Return the (X, Y) coordinate for the center point of the cell that contains the specified text.  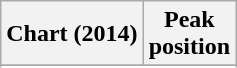
Chart (2014) (72, 34)
Peak position (189, 34)
